Identify which cell holds the provided text, then report its [x, y] central coordinate. 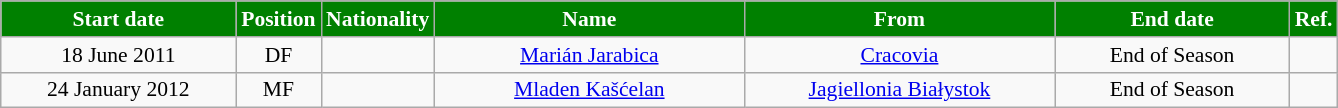
Nationality [378, 19]
Start date [118, 19]
Position [278, 19]
24 January 2012 [118, 90]
Marián Jarabica [589, 55]
From [899, 19]
Name [589, 19]
Cracovia [899, 55]
Ref. [1314, 19]
DF [278, 55]
18 June 2011 [118, 55]
Mladen Kašćelan [589, 90]
End date [1172, 19]
MF [278, 90]
Jagiellonia Białystok [899, 90]
